Identify which cell holds the provided text, then report its (x, y) central coordinate. 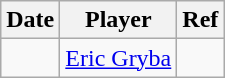
Player (118, 20)
Eric Gryba (118, 58)
Ref (200, 20)
Date (30, 20)
